Find where the given text appears and provide that cell's center as [x, y] coordinate. 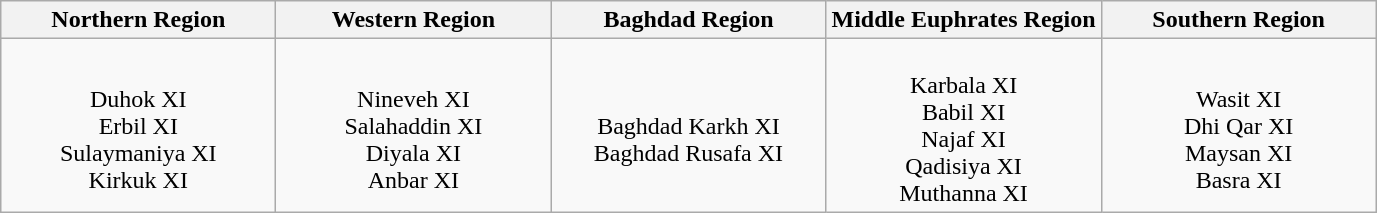
Nineveh XISalahaddin XIDiyala XIAnbar XI [414, 126]
Northern Region [138, 20]
Western Region [414, 20]
Baghdad Region [688, 20]
Baghdad Karkh XIBaghdad Rusafa XI [688, 126]
Southern Region [1238, 20]
Karbala XIBabil XINajaf XIQadisiya XIMuthanna XI [964, 126]
Duhok XIErbil XISulaymaniya XIKirkuk XI [138, 126]
Wasit XIDhi Qar XIMaysan XIBasra XI [1238, 126]
Middle Euphrates Region [964, 20]
